Pinpoint the cell where the given text exists, returning its (X, Y) midpoint coordinate. 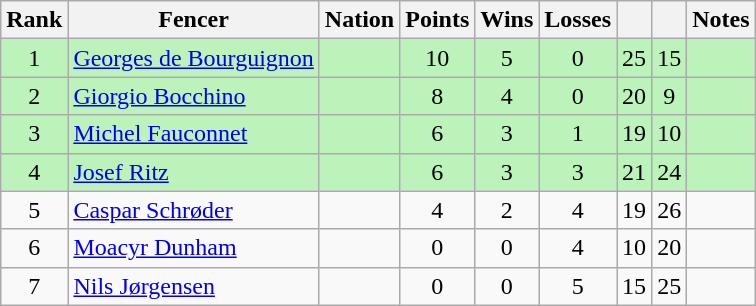
Nils Jørgensen (194, 286)
9 (670, 96)
Notes (721, 20)
Losses (578, 20)
Nation (359, 20)
Moacyr Dunham (194, 248)
21 (634, 172)
Josef Ritz (194, 172)
7 (34, 286)
Michel Fauconnet (194, 134)
8 (438, 96)
Wins (507, 20)
24 (670, 172)
Caspar Schrøder (194, 210)
Giorgio Bocchino (194, 96)
Points (438, 20)
Georges de Bourguignon (194, 58)
26 (670, 210)
Rank (34, 20)
Fencer (194, 20)
